Detect which cell encompasses the target text, then output its [X, Y] center coordinate. 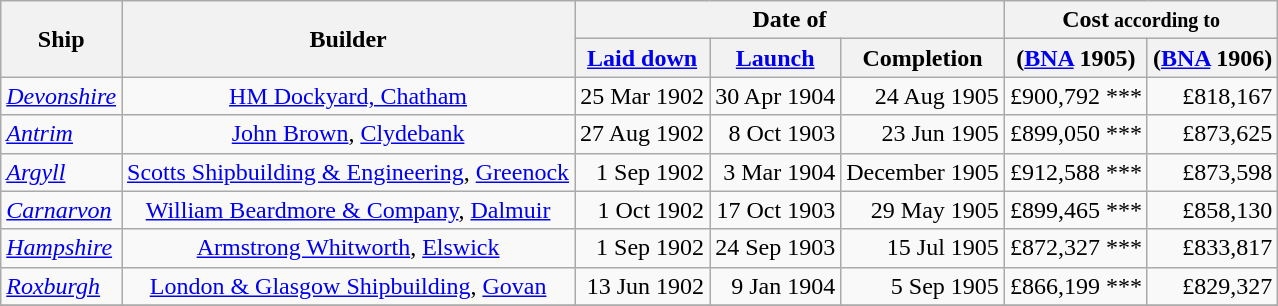
£899,050 *** [1076, 134]
December 1905 [923, 172]
£818,167 [1212, 96]
5 Sep 1905 [923, 286]
1 Oct 1902 [642, 210]
Laid down [642, 58]
15 Jul 1905 [923, 248]
£858,130 [1212, 210]
Roxburgh [62, 286]
Scotts Shipbuilding & Engineering, Greenock [348, 172]
Devonshire [62, 96]
£829,327 [1212, 286]
25 Mar 1902 [642, 96]
London & Glasgow Shipbuilding, Govan [348, 286]
£833,817 [1212, 248]
HM Dockyard, Chatham [348, 96]
Launch [776, 58]
29 May 1905 [923, 210]
Date of [790, 20]
Hampshire [62, 248]
£873,598 [1212, 172]
(BNA 1905) [1076, 58]
£873,625 [1212, 134]
Antrim [62, 134]
9 Jan 1904 [776, 286]
£866,199 *** [1076, 286]
£899,465 *** [1076, 210]
13 Jun 1902 [642, 286]
Cost according to [1140, 20]
17 Oct 1903 [776, 210]
Completion [923, 58]
£872,327 *** [1076, 248]
Argyll [62, 172]
Carnarvon [62, 210]
John Brown, Clydebank [348, 134]
Builder [348, 39]
27 Aug 1902 [642, 134]
3 Mar 1904 [776, 172]
William Beardmore & Company, Dalmuir [348, 210]
£912,588 *** [1076, 172]
23 Jun 1905 [923, 134]
£900,792 *** [1076, 96]
Armstrong Whitworth, Elswick [348, 248]
8 Oct 1903 [776, 134]
24 Sep 1903 [776, 248]
30 Apr 1904 [776, 96]
24 Aug 1905 [923, 96]
Ship [62, 39]
(BNA 1906) [1212, 58]
